Extract the [X, Y] coordinate from the center of the cell holding the provided text.  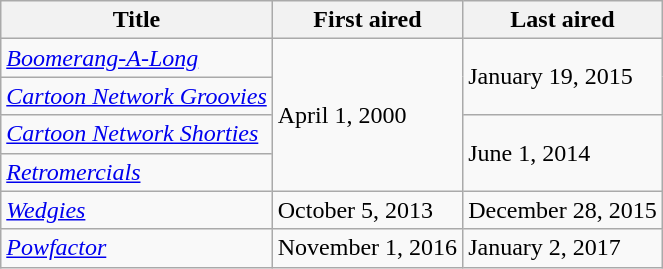
December 28, 2015 [563, 210]
October 5, 2013 [367, 210]
January 2, 2017 [563, 248]
Cartoon Network Groovies [137, 96]
First aired [367, 20]
Title [137, 20]
January 19, 2015 [563, 77]
Boomerang-A-Long [137, 58]
Retromercials [137, 172]
Wedgies [137, 210]
Last aired [563, 20]
June 1, 2014 [563, 153]
Powfactor [137, 248]
April 1, 2000 [367, 115]
November 1, 2016 [367, 248]
Cartoon Network Shorties [137, 134]
